Detect which cell encompasses the target text, then output its (X, Y) center coordinate. 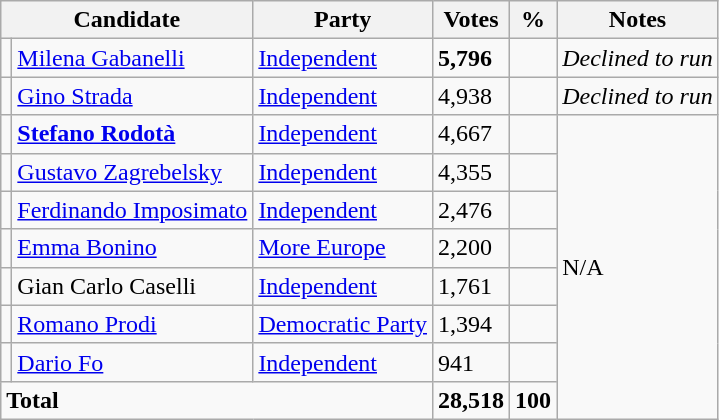
Democratic Party (343, 324)
Stefano Rodotà (132, 134)
Ferdinando Imposimato (132, 210)
N/A (638, 267)
More Europe (343, 248)
1,761 (472, 286)
Votes (472, 20)
4,938 (472, 96)
4,355 (472, 172)
Milena Gabanelli (132, 58)
2,200 (472, 248)
Total (217, 400)
5,796 (472, 58)
% (534, 20)
Emma Bonino (132, 248)
Romano Prodi (132, 324)
Candidate (127, 20)
1,394 (472, 324)
4,667 (472, 134)
Party (343, 20)
Gustavo Zagrebelsky (132, 172)
Dario Fo (132, 362)
Gino Strada (132, 96)
941 (472, 362)
28,518 (472, 400)
Gian Carlo Caselli (132, 286)
100 (534, 400)
Notes (638, 20)
2,476 (472, 210)
